Identify which cell holds the provided text, then report its [x, y] central coordinate. 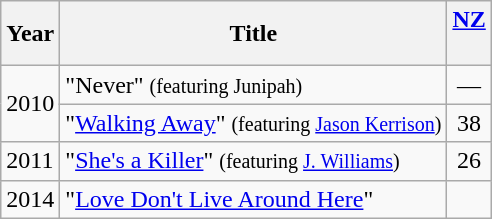
"She's a Killer" (featuring J. Williams) [254, 161]
Title [254, 34]
Year [30, 34]
"Never" (featuring Junipah) [254, 85]
38 [469, 123]
"Love Don't Live Around Here" [254, 199]
"Walking Away" (featuring Jason Kerrison) [254, 123]
26 [469, 161]
2014 [30, 199]
2010 [30, 104]
— [469, 85]
NZ [469, 34]
2011 [30, 161]
